Extract the (x, y) coordinate from the center of the cell holding the provided text.  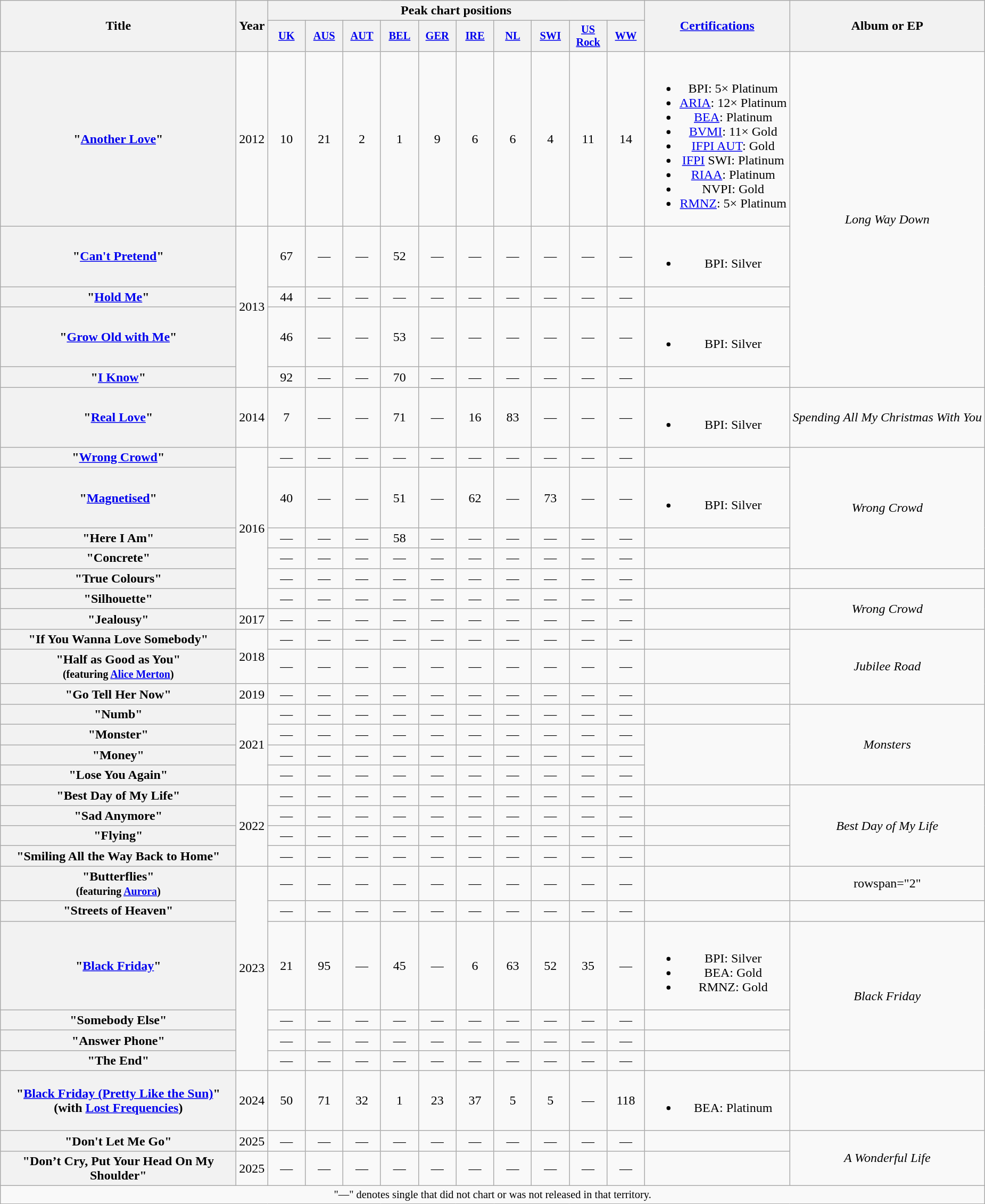
2012 (252, 138)
"Somebody Else" (118, 1020)
Spending All My Christmas With You (887, 417)
2014 (252, 417)
"Wrong Crowd" (118, 458)
51 (399, 498)
"Streets of Heaven" (118, 911)
"Monster" (118, 735)
"Concrete" (118, 558)
2024 (252, 1100)
83 (513, 417)
AUS (325, 36)
37 (475, 1100)
50 (286, 1100)
Jubilee Road (887, 666)
"Butterflies"(featuring Aurora) (118, 883)
11 (589, 138)
2 (362, 138)
92 (286, 377)
"Jealousy" (118, 619)
"I Know" (118, 377)
70 (399, 377)
BPI: 5× PlatinumARIA: 12× PlatinumBEA: PlatinumBVMI: 11× GoldIFPI AUT: GoldIFPI SWI: PlatinumRIAA: PlatinumNVPI: GoldRMNZ: 5× Platinum (717, 138)
"Hold Me" (118, 297)
46 (286, 337)
95 (325, 965)
"Can't Pretend" (118, 256)
WW (626, 36)
2013 (252, 307)
US Rock (589, 36)
rowspan="2" (887, 883)
118 (626, 1100)
A Wonderful Life (887, 1158)
Monsters (887, 744)
44 (286, 297)
"Another Love" (118, 138)
"Numb" (118, 714)
"Smiling All the Way Back to Home" (118, 856)
73 (550, 498)
"Here I Am" (118, 538)
2023 (252, 968)
IRE (475, 36)
BEL (399, 36)
Year (252, 26)
Black Friday (887, 996)
14 (626, 138)
7 (286, 417)
SWI (550, 36)
"Flying" (118, 836)
2018 (252, 657)
"If You Wanna Love Somebody" (118, 639)
Best Day of My Life (887, 826)
2021 (252, 744)
40 (286, 498)
"Black Friday" (118, 965)
2022 (252, 826)
"—" denotes single that did not chart or was not released in that territory. (493, 1195)
Peak chart positions (457, 11)
2019 (252, 694)
"Real Love" (118, 417)
AUT (362, 36)
Certifications (717, 26)
"Don’t Cry, Put Your Head On My Shoulder" (118, 1168)
2016 (252, 528)
"Magnetised" (118, 498)
"Grow Old with Me" (118, 337)
GER (437, 36)
32 (362, 1100)
9 (437, 138)
2017 (252, 619)
"Black Friday (Pretty Like the Sun)"(with Lost Frequencies) (118, 1100)
23 (437, 1100)
NL (513, 36)
Long Way Down (887, 219)
58 (399, 538)
67 (286, 256)
"Half as Good as You"(featuring Alice Merton) (118, 666)
BPI: SilverBEA: GoldRMNZ: Gold (717, 965)
35 (589, 965)
Album or EP (887, 26)
"Best Day of My Life" (118, 795)
45 (399, 965)
"Don't Let Me Go" (118, 1141)
4 (550, 138)
16 (475, 417)
62 (475, 498)
"Sad Anymore" (118, 816)
BEA: Platinum (717, 1100)
"Silhouette" (118, 599)
10 (286, 138)
53 (399, 337)
"Money" (118, 755)
UK (286, 36)
"Answer Phone" (118, 1040)
"The End" (118, 1060)
"True Colours" (118, 578)
63 (513, 965)
"Go Tell Her Now" (118, 694)
"Lose You Again" (118, 775)
Title (118, 26)
